Identify which cell holds the provided text, then report its (x, y) central coordinate. 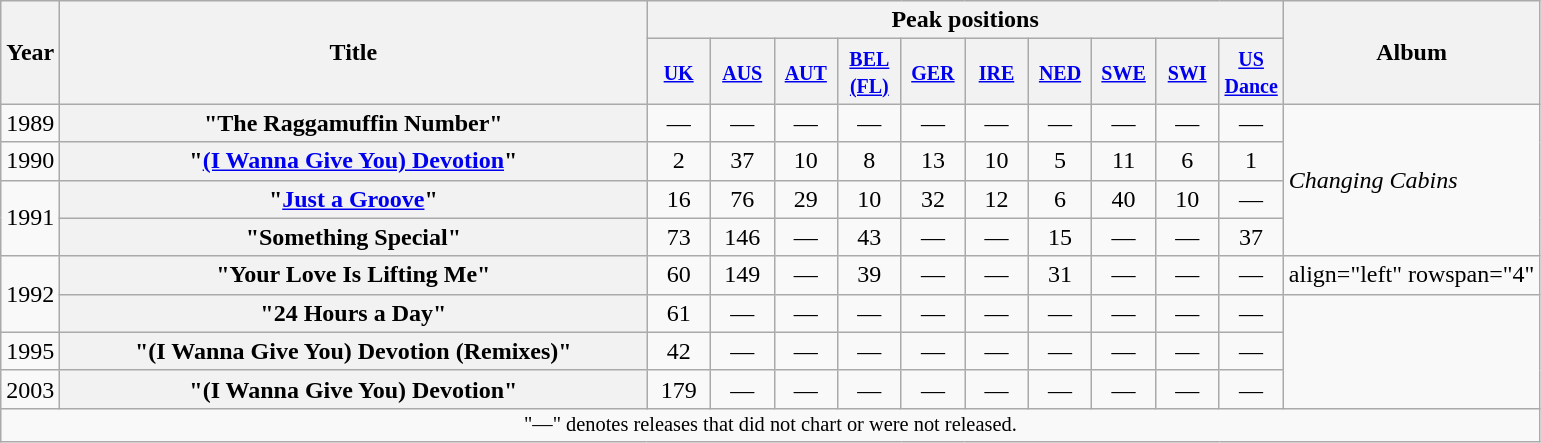
61 (679, 313)
Title (354, 52)
8 (870, 161)
Changing Cabins (1412, 180)
"(I Wanna Give You) Devotion (Remixes)" (354, 351)
align="left" rowspan="4" (1412, 275)
"Something Special" (354, 237)
AUS (742, 72)
NED (1060, 72)
Year (30, 52)
"Just a Groove" (354, 199)
43 (870, 237)
"The Raggamuffin Number" (354, 123)
UK (679, 72)
12 (997, 199)
179 (679, 389)
1990 (30, 161)
1995 (30, 351)
29 (806, 199)
11 (1124, 161)
31 (1060, 275)
1992 (30, 294)
15 (1060, 237)
149 (742, 275)
IRE (997, 72)
16 (679, 199)
60 (679, 275)
1989 (30, 123)
SWI (1187, 72)
42 (679, 351)
146 (742, 237)
32 (933, 199)
39 (870, 275)
5 (1060, 161)
40 (1124, 199)
AUT (806, 72)
2 (679, 161)
2003 (30, 389)
1991 (30, 218)
Peak positions (965, 20)
BEL(FL) (870, 72)
13 (933, 161)
1 (1251, 161)
"24 Hours a Day" (354, 313)
"Your Love Is Lifting Me" (354, 275)
US Dance (1251, 72)
73 (679, 237)
76 (742, 199)
Album (1412, 52)
SWE (1124, 72)
GER (933, 72)
"—" denotes releases that did not chart or were not released. (770, 425)
